Scan for the cell matching the given text and deliver its [X, Y] coordinate at center. 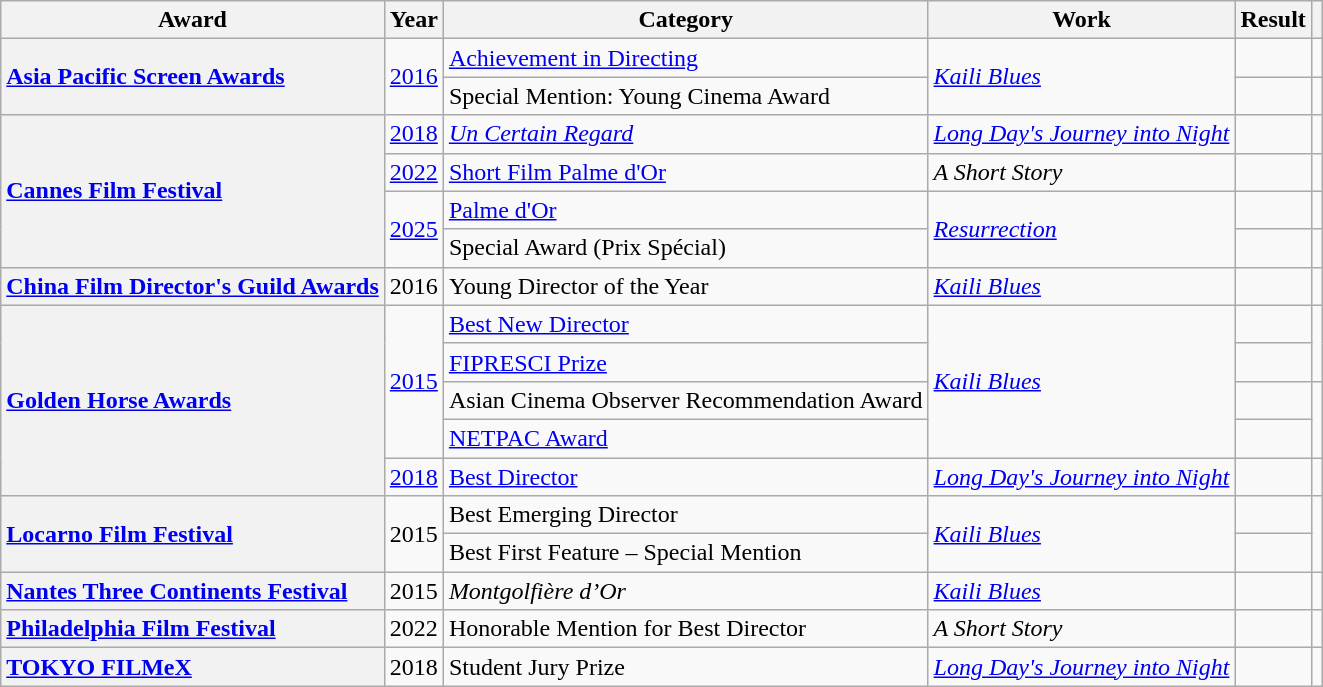
NETPAC Award [686, 438]
Locarno Film Festival [193, 534]
Asia Pacific Screen Awards [193, 77]
Best Director [686, 477]
Student Jury Prize [686, 667]
Work [1082, 20]
Montgolfière d’Or [686, 591]
Best First Feature – Special Mention [686, 553]
Best Emerging Director [686, 515]
Best New Director [686, 324]
Golden Horse Awards [193, 400]
Un Certain Regard [686, 134]
Achievement in Directing [686, 58]
TOKYO FILMeX [193, 667]
Philadelphia Film Festival [193, 629]
Short Film Palme d'Or [686, 172]
Palme d'Or [686, 210]
2025 [414, 229]
Honorable Mention for Best Director [686, 629]
Special Award (Prix Spécial) [686, 248]
Young Director of the Year [686, 286]
Cannes Film Festival [193, 191]
Result [1273, 20]
Category [686, 20]
China Film Director's Guild Awards [193, 286]
Nantes Three Continents Festival [193, 591]
Award [193, 20]
Resurrection [1082, 229]
Asian Cinema Observer Recommendation Award [686, 400]
FIPRESCI Prize [686, 362]
Year [414, 20]
Special Mention: Young Cinema Award [686, 96]
